Provide the (x, y) coordinate of the cell's center where the given text is located.  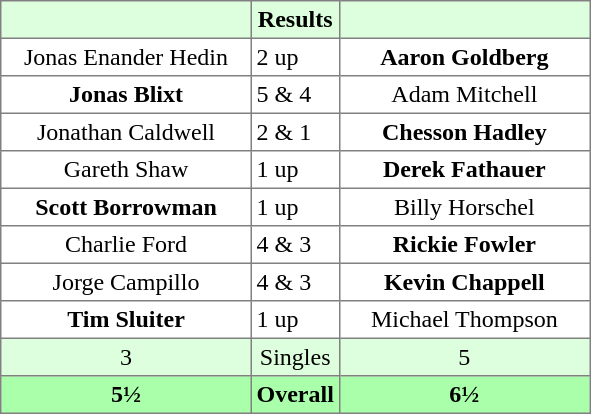
Billy Horschel (464, 207)
5 & 4 (295, 95)
Overall (295, 395)
Adam Mitchell (464, 95)
Kevin Chappell (464, 282)
Charlie Ford (126, 245)
Aaron Goldberg (464, 57)
Jonas Blixt (126, 95)
6½ (464, 395)
Singles (295, 357)
2 & 1 (295, 132)
Chesson Hadley (464, 132)
Derek Fathauer (464, 170)
Gareth Shaw (126, 170)
3 (126, 357)
5 (464, 357)
2 up (295, 57)
Tim Sluiter (126, 320)
Michael Thompson (464, 320)
Rickie Fowler (464, 245)
5½ (126, 395)
Jonas Enander Hedin (126, 57)
Jonathan Caldwell (126, 132)
Jorge Campillo (126, 282)
Scott Borrowman (126, 207)
Results (295, 20)
